Find where the given text appears and provide that cell's center as (x, y) coordinate. 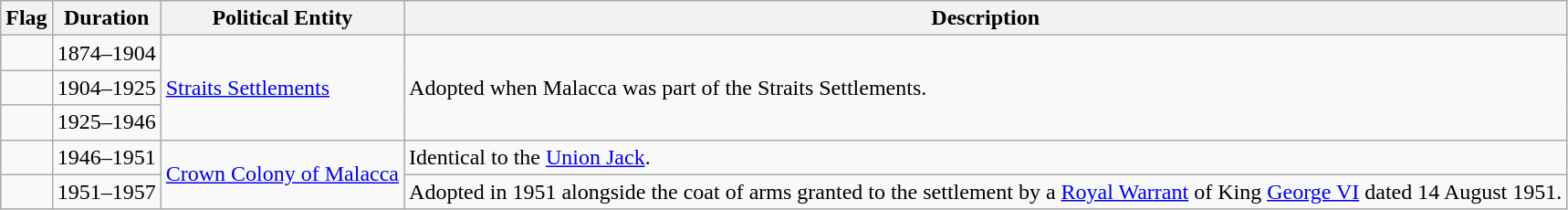
Flag (26, 18)
Straits Settlements (282, 88)
Description (986, 18)
1904–1925 (106, 88)
Adopted in 1951 alongside the coat of arms granted to the settlement by a Royal Warrant of King George VI dated 14 August 1951. (986, 192)
Crown Colony of Malacca (282, 174)
1925–1946 (106, 122)
1946–1951 (106, 157)
1951–1957 (106, 192)
Duration (106, 18)
Identical to the Union Jack. (986, 157)
Political Entity (282, 18)
1874–1904 (106, 53)
Adopted when Malacca was part of the Straits Settlements. (986, 88)
